Return the [X, Y] coordinate for the center point of the cell that contains the specified text.  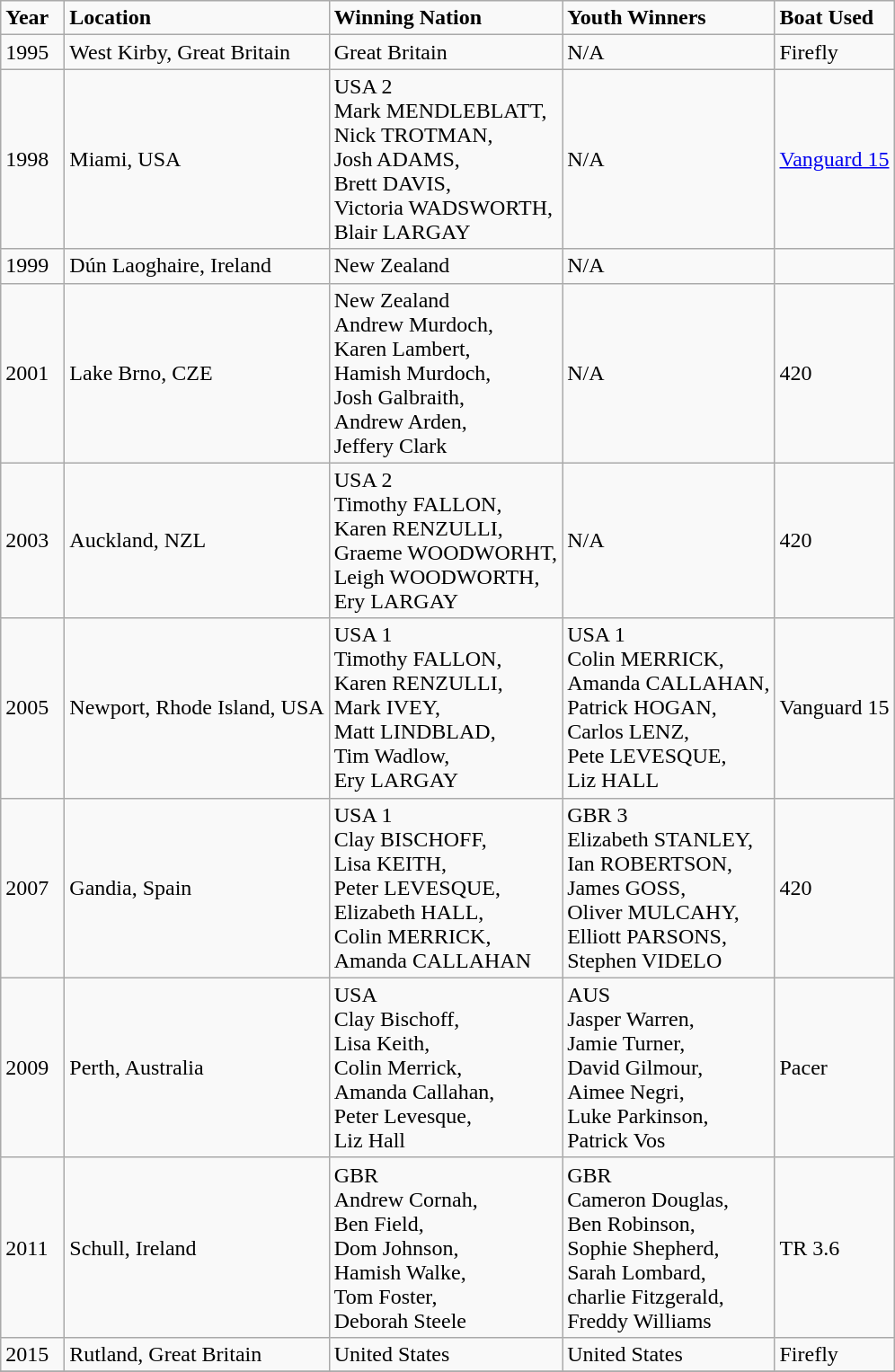
USAClay Bischoff, Lisa Keith, Colin Merrick, Amanda Callahan,Peter Levesque,Liz Hall [446, 1067]
Great Britain [446, 52]
USA 2Timothy FALLON, Karen RENZULLI, Graeme WOODWORHT, Leigh WOODWORTH, Ery LARGAY [446, 541]
Location [197, 18]
1995 [32, 52]
2001 [32, 373]
TR 3.6 [834, 1247]
Winning Nation [446, 18]
GBRAndrew Cornah, Ben Field, Dom Johnson, Hamish Walke, Tom Foster, Deborah Steele [446, 1247]
Rutland, Great Britain [197, 1354]
Year [32, 18]
Auckland, NZL [197, 541]
1998 [32, 159]
Schull, Ireland [197, 1247]
Miami, USA [197, 159]
2015 [32, 1354]
New ZealandAndrew Murdoch,Karen Lambert,Hamish Murdoch,Josh Galbraith,Andrew Arden,Jeffery Clark [446, 373]
Pacer [834, 1067]
GBR 3Elizabeth STANLEY,Ian ROBERTSON, James GOSS,Oliver MULCAHY, Elliott PARSONS, Stephen VIDELO [669, 888]
Perth, Australia [197, 1067]
USA 1Clay BISCHOFF,Lisa KEITH,Peter LEVESQUE, Elizabeth HALL, Colin MERRICK, Amanda CALLAHAN [446, 888]
2005 [32, 708]
2003 [32, 541]
USA 2Mark MENDLEBLATT, Nick TROTMAN, Josh ADAMS, Brett DAVIS, Victoria WADSWORTH, Blair LARGAY [446, 159]
USA 1Timothy FALLON, Karen RENZULLI, Mark IVEY, Matt LINDBLAD, Tim Wadlow, Ery LARGAY [446, 708]
2011 [32, 1247]
Gandia, Spain [197, 888]
Newport, Rhode Island, USA [197, 708]
Lake Brno, CZE [197, 373]
Youth Winners [669, 18]
2007 [32, 888]
2009 [32, 1067]
GBRCameron Douglas,Ben Robinson,Sophie Shepherd,Sarah Lombard,charlie Fitzgerald,Freddy Williams [669, 1247]
New Zealand [446, 266]
Dún Laoghaire, Ireland [197, 266]
Boat Used [834, 18]
West Kirby, Great Britain [197, 52]
1999 [32, 266]
AUSJasper Warren, Jamie Turner, David Gilmour, Aimee Negri,Luke Parkinson,Patrick Vos [669, 1067]
USA 1Colin MERRICK, Amanda CALLAHAN, Patrick HOGAN, Carlos LENZ, Pete LEVESQUE, Liz HALL [669, 708]
